Output the [x, y] coordinate of the center of the cell containing the given text.  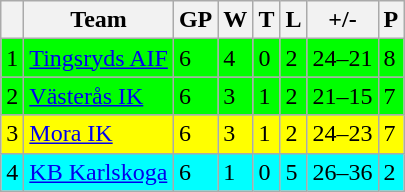
KB Karlskoga [99, 172]
L [294, 20]
8 [391, 58]
5 [294, 172]
Tingsryds AIF [99, 58]
Västerås IK [99, 96]
21–15 [342, 96]
24–23 [342, 134]
+/- [342, 20]
T [266, 20]
24–21 [342, 58]
26–36 [342, 172]
Team [99, 20]
P [391, 20]
Mora IK [99, 134]
GP [195, 20]
W [236, 20]
